Extract the (x, y) coordinate from the center of the cell holding the provided text.  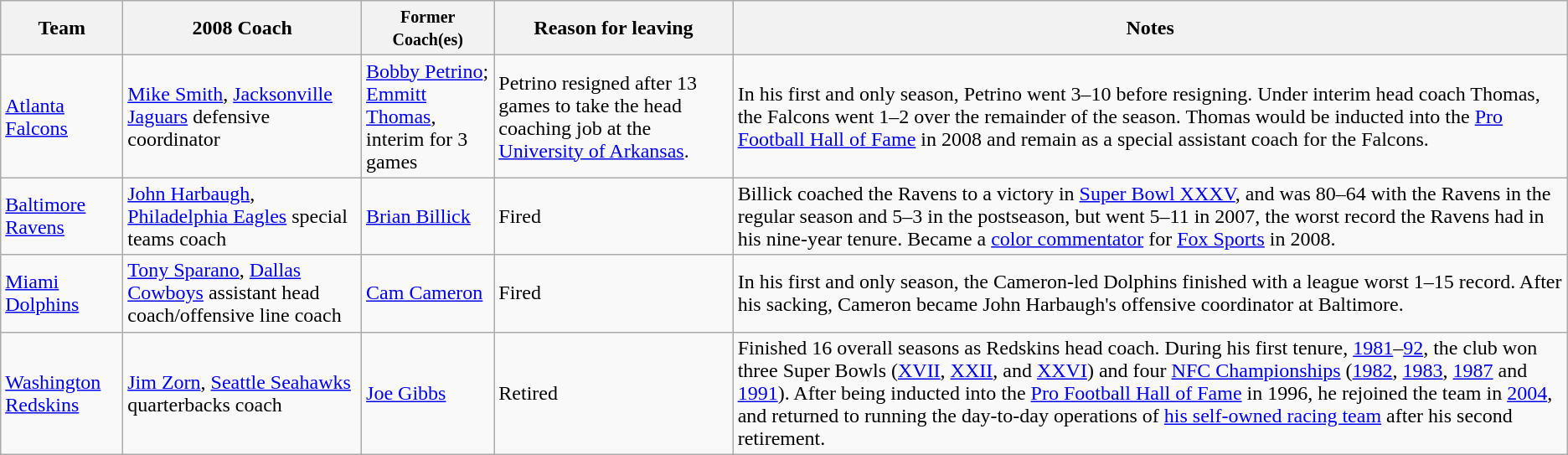
Retired (613, 393)
Reason for leaving (613, 28)
Notes (1150, 28)
Atlanta Falcons (62, 116)
Miami Dolphins (62, 293)
Brian Billick (428, 216)
Tony Sparano, Dallas Cowboys assistant head coach/offensive line coach (243, 293)
Cam Cameron (428, 293)
Bobby Petrino; Emmitt Thomas, interim for 3 games (428, 116)
Petrino resigned after 13 games to take the head coaching job at the University of Arkansas. (613, 116)
Baltimore Ravens (62, 216)
Joe Gibbs (428, 393)
Jim Zorn, Seattle Seahawks quarterbacks coach (243, 393)
Former Coach(es) (428, 28)
John Harbaugh, Philadelphia Eagles special teams coach (243, 216)
Team (62, 28)
Washington Redskins (62, 393)
2008 Coach (243, 28)
Mike Smith, Jacksonville Jaguars defensive coordinator (243, 116)
